Output the (X, Y) coordinate of the center of the cell containing the given text.  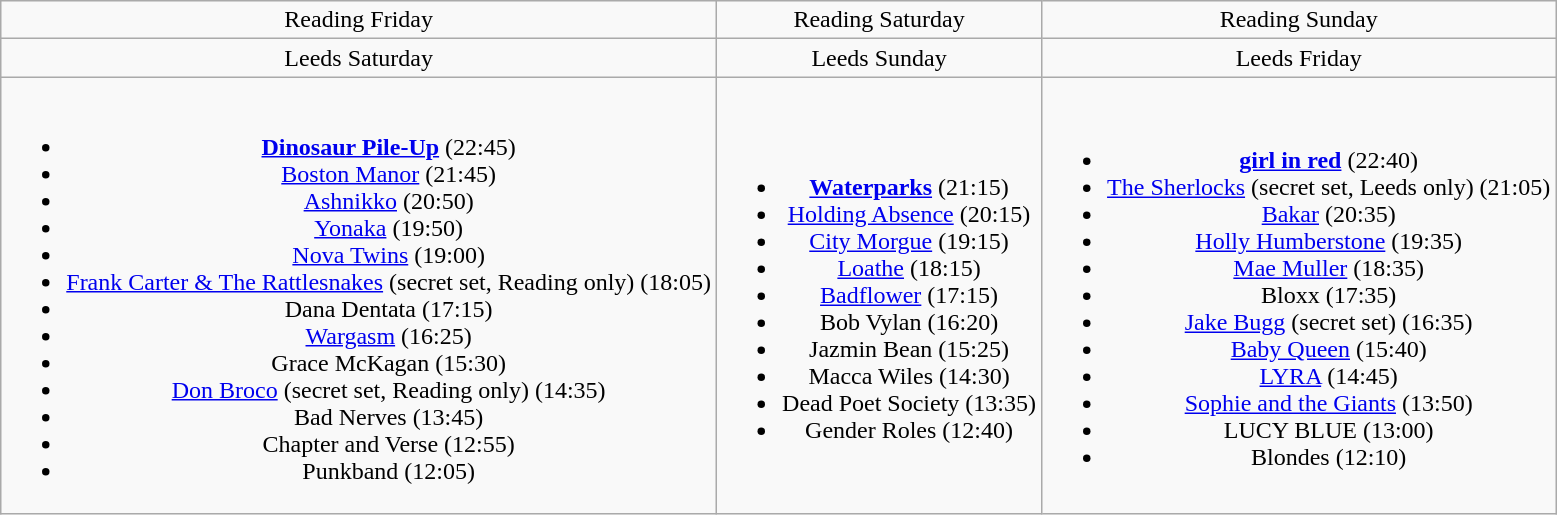
Reading Sunday (1299, 20)
Reading Saturday (880, 20)
Leeds Friday (1299, 58)
Reading Friday (359, 20)
Leeds Saturday (359, 58)
Leeds Sunday (880, 58)
